Detect which cell encompasses the target text, then output its [X, Y] center coordinate. 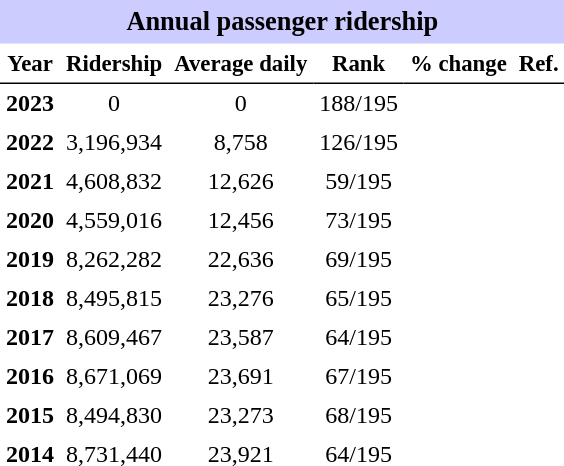
Ridership [114, 64]
Year [30, 64]
8,495,815 [114, 298]
64/195 [358, 338]
Average daily [240, 64]
3,196,934 [114, 142]
23,273 [240, 416]
4,559,016 [114, 220]
2016 [30, 376]
12,456 [240, 220]
8,262,282 [114, 260]
2017 [30, 338]
12,626 [240, 182]
8,494,830 [114, 416]
23,276 [240, 298]
2015 [30, 416]
65/195 [358, 298]
188/195 [358, 104]
8,609,467 [114, 338]
22,636 [240, 260]
% change [458, 64]
2019 [30, 260]
2021 [30, 182]
2022 [30, 142]
59/195 [358, 182]
8,671,069 [114, 376]
23,691 [240, 376]
Rank [358, 64]
68/195 [358, 416]
67/195 [358, 376]
2023 [30, 104]
73/195 [358, 220]
8,758 [240, 142]
69/195 [358, 260]
2018 [30, 298]
23,587 [240, 338]
126/195 [358, 142]
4,608,832 [114, 182]
2020 [30, 220]
